Identify which cell holds the provided text, then report its (X, Y) central coordinate. 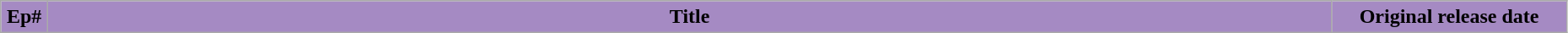
Title (689, 17)
Original release date (1449, 17)
Ep# (24, 17)
